Scan for the cell matching the given text and deliver its (x, y) coordinate at center. 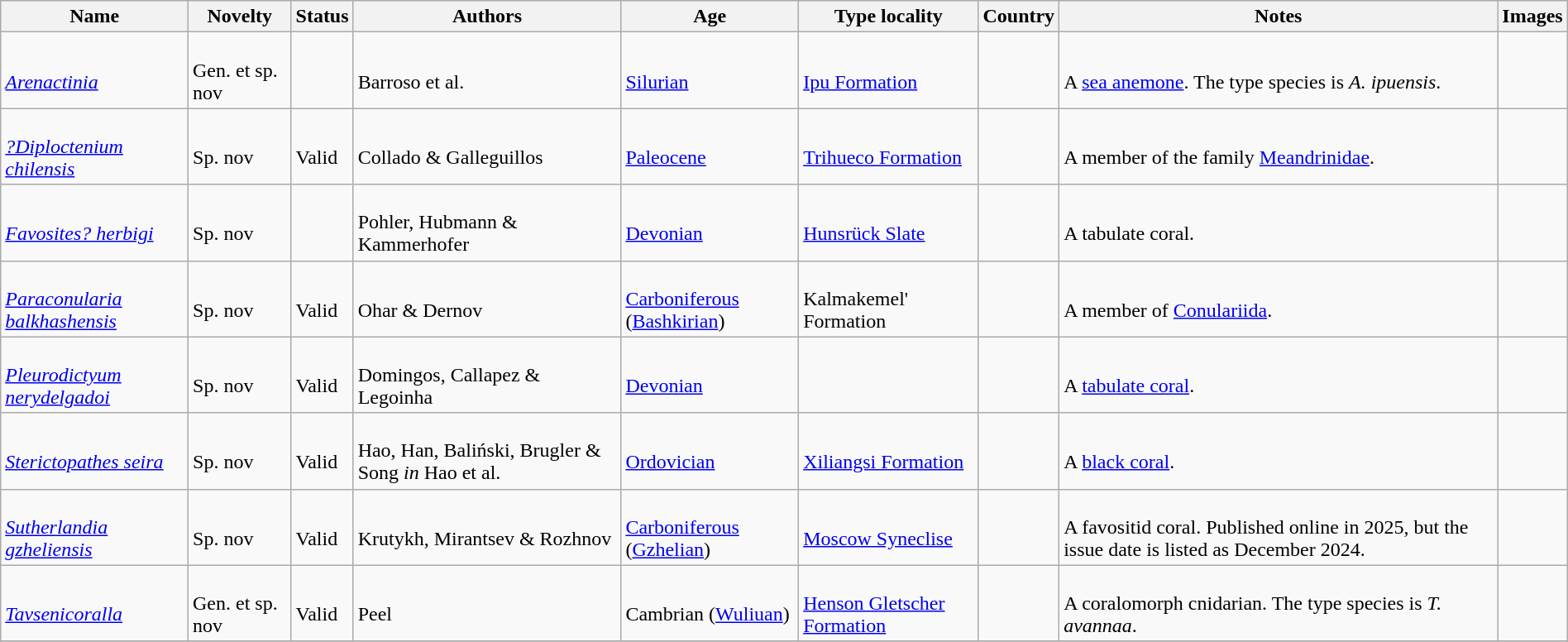
A coralomorph cnidarian. The type species is T. avannaa. (1279, 603)
Barroso et al. (487, 70)
Paleocene (710, 146)
Domingos, Callapez & Legoinha (487, 375)
?Diploctenium chilensis (94, 146)
Collado & Galleguillos (487, 146)
Trihueco Formation (888, 146)
Sutherlandia gzheliensis (94, 527)
Authors (487, 17)
Pleurodictyum nerydelgadoi (94, 375)
Krutykh, Mirantsev & Rozhnov (487, 527)
Tavsenicoralla (94, 603)
Pohler, Hubmann & Kammerhofer (487, 223)
Henson Gletscher Formation (888, 603)
Novelty (240, 17)
Moscow Syneclise (888, 527)
Type locality (888, 17)
Paraconularia balkhashensis (94, 299)
Sterictopathes seira (94, 451)
Ohar & Dernov (487, 299)
A member of Conulariida. (1279, 299)
Ordovician (710, 451)
Peel (487, 603)
Notes (1279, 17)
Kalmakemel' Formation (888, 299)
Images (1532, 17)
A favositid coral. Published online in 2025, but the issue date is listed as December 2024. (1279, 527)
Hunsrück Slate (888, 223)
Arenactinia (94, 70)
A black coral. (1279, 451)
Carboniferous (Bashkirian) (710, 299)
Favosites? herbigi (94, 223)
Xiliangsi Formation (888, 451)
A sea anemone. The type species is A. ipuensis. (1279, 70)
A member of the family Meandrinidae. (1279, 146)
Name (94, 17)
Silurian (710, 70)
Carboniferous (Gzhelian) (710, 527)
Hao, Han, Baliński, Brugler & Song in Hao et al. (487, 451)
Ipu Formation (888, 70)
Status (323, 17)
Cambrian (Wuliuan) (710, 603)
Age (710, 17)
Country (1019, 17)
